For the text-containing cell, return its midpoint in [x, y] coordinate format. 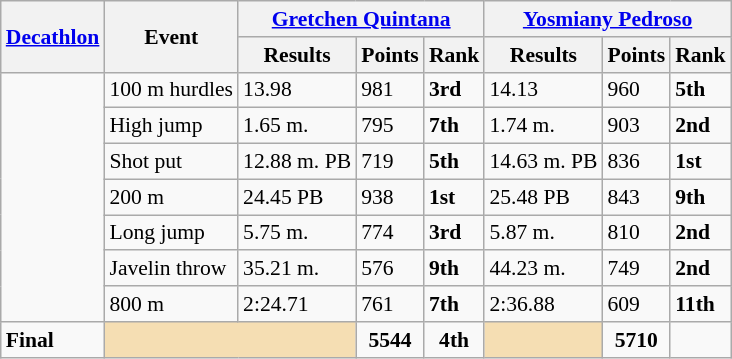
774 [390, 233]
Shot put [171, 162]
576 [390, 269]
609 [636, 304]
13.98 [297, 90]
12.88 m. PB [297, 162]
5710 [636, 340]
795 [390, 126]
960 [636, 90]
810 [636, 233]
761 [390, 304]
1.65 m. [297, 126]
100 m hurdles [171, 90]
44.23 m. [543, 269]
200 m [171, 197]
11th [700, 304]
25.48 PB [543, 197]
Event [171, 36]
Final [53, 340]
14.13 [543, 90]
836 [636, 162]
719 [390, 162]
800 m [171, 304]
High jump [171, 126]
1.74 m. [543, 126]
903 [636, 126]
Yosmiany Pedroso [607, 19]
4th [454, 340]
35.21 m. [297, 269]
Long jump [171, 233]
2:24.71 [297, 304]
2:36.88 [543, 304]
5.75 m. [297, 233]
Javelin throw [171, 269]
14.63 m. PB [543, 162]
Decathlon [53, 36]
981 [390, 90]
24.45 PB [297, 197]
Gretchen Quintana [361, 19]
5.87 m. [543, 233]
938 [390, 197]
5544 [390, 340]
749 [636, 269]
843 [636, 197]
